Return the (X, Y) coordinate for the center point of the cell that contains the specified text.  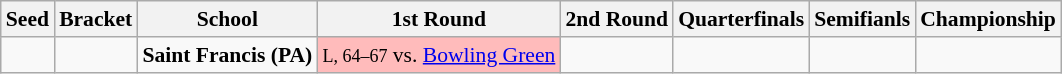
Semifianls (862, 19)
Seed (28, 19)
Quarterfinals (741, 19)
Championship (988, 19)
Saint Francis (PA) (227, 55)
Bracket (96, 19)
L, 64–67 vs. Bowling Green (438, 55)
School (227, 19)
2nd Round (616, 19)
1st Round (438, 19)
